Identify which cell holds the provided text, then report its (X, Y) central coordinate. 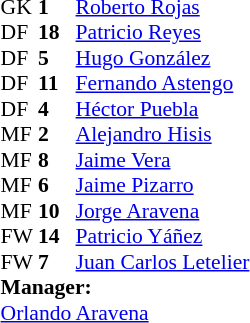
Fernando Astengo (163, 83)
Alejandro Hisis (163, 135)
8 (57, 160)
Hugo González (163, 58)
Patricio Yáñez (163, 237)
2 (57, 135)
7 (57, 262)
6 (57, 185)
10 (57, 211)
14 (57, 237)
Jaime Vera (163, 160)
Héctor Puebla (163, 109)
Manager: (126, 287)
Jaime Pizarro (163, 185)
11 (57, 83)
18 (57, 33)
Juan Carlos Letelier (163, 262)
Patricio Reyes (163, 33)
Jorge Aravena (163, 211)
5 (57, 58)
4 (57, 109)
